Locate the cell with the specified text and output its (x, y) center coordinate. 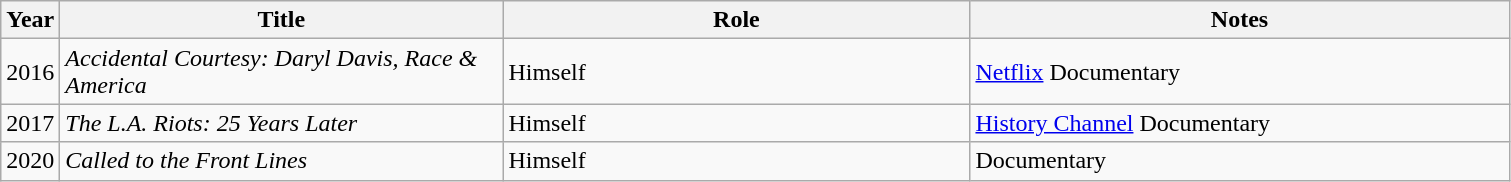
The L.A. Riots: 25 Years Later (282, 123)
2017 (30, 123)
Accidental Courtesy: Daryl Davis, Race & America (282, 72)
Called to the Front Lines (282, 161)
Title (282, 20)
Documentary (1240, 161)
2020 (30, 161)
Netflix Documentary (1240, 72)
Notes (1240, 20)
2016 (30, 72)
History Channel Documentary (1240, 123)
Role (736, 20)
Year (30, 20)
